Return (X, Y) of the center of cell containing provided text 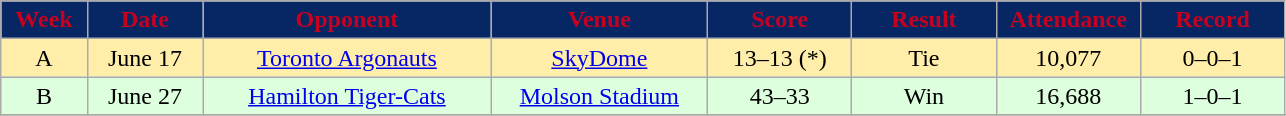
B (44, 96)
43–33 (780, 96)
16,688 (1068, 96)
Win (924, 96)
Result (924, 20)
Venue (599, 20)
Hamilton Tiger-Cats (348, 96)
Week (44, 20)
1–0–1 (1212, 96)
0–0–1 (1212, 58)
Date (144, 20)
10,077 (1068, 58)
Tie (924, 58)
13–13 (*) (780, 58)
Record (1212, 20)
June 27 (144, 96)
Attendance (1068, 20)
Molson Stadium (599, 96)
SkyDome (599, 58)
A (44, 58)
Score (780, 20)
June 17 (144, 58)
Toronto Argonauts (348, 58)
Opponent (348, 20)
